Capture the cell that displays the provided text and extract its (x, y) central coordinate. 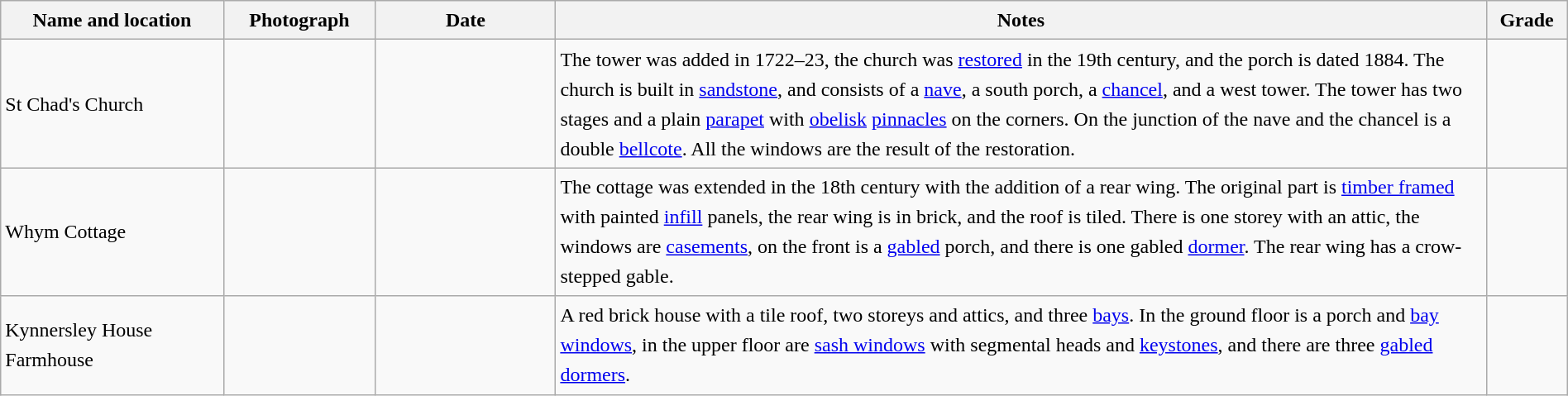
Date (466, 20)
Photograph (299, 20)
Notes (1021, 20)
St Chad's Church (112, 104)
Kynnersley House Farmhouse (112, 346)
Grade (1527, 20)
Whym Cottage (112, 231)
Name and location (112, 20)
